From the cell containing the given text, extract its center point as (x, y) coordinate. 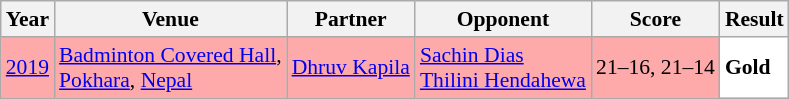
Venue (170, 19)
Badminton Covered Hall,Pokhara, Nepal (170, 68)
Dhruv Kapila (351, 68)
Sachin Dias Thilini Hendahewa (503, 68)
Result (754, 19)
Year (28, 19)
Gold (754, 68)
21–16, 21–14 (656, 68)
Opponent (503, 19)
Score (656, 19)
2019 (28, 68)
Partner (351, 19)
